Scan for the cell matching the given text and deliver its (X, Y) coordinate at center. 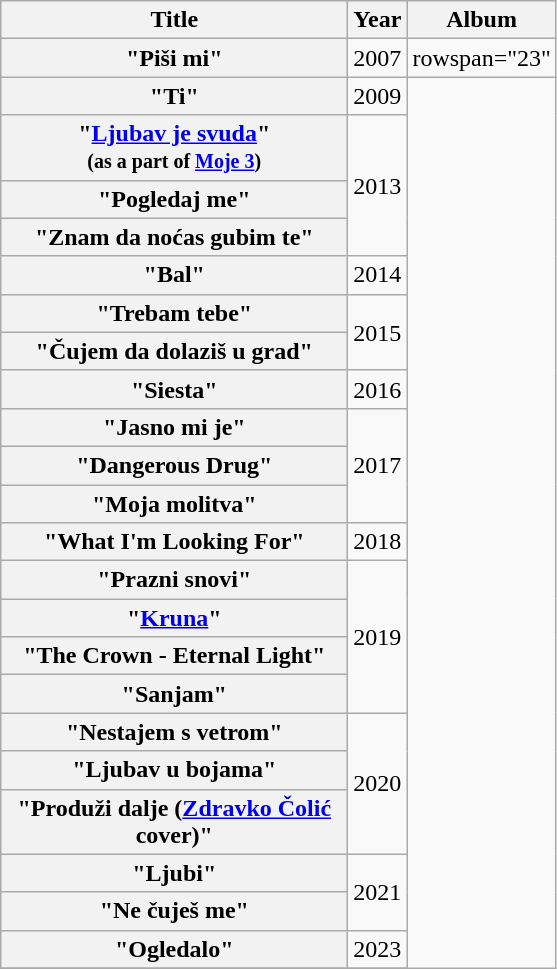
2014 (378, 275)
Title (174, 20)
"Kruna" (174, 618)
2020 (378, 784)
"Moja molitva" (174, 503)
2019 (378, 637)
"Ljubi" (174, 873)
"Ogledalo" (174, 949)
"What I'm Looking For" (174, 542)
"Piši mi" (174, 58)
2017 (378, 465)
"Prazni snovi" (174, 580)
"Siesta" (174, 389)
2023 (378, 949)
2013 (378, 186)
2009 (378, 96)
2015 (378, 332)
"Pogledaj me" (174, 199)
Year (378, 20)
2016 (378, 389)
"The Crown - Eternal Light" (174, 656)
2021 (378, 892)
rowspan="23" (482, 58)
"Ljubav je svuda"(as a part of Moje 3) (174, 148)
Album (482, 20)
"Čujem da dolaziš u grad" (174, 351)
"Ti" (174, 96)
2018 (378, 542)
2007 (378, 58)
"Nestajem s vetrom" (174, 732)
"Dangerous Drug" (174, 465)
"Produži dalje (Zdravko Čolić cover)" (174, 822)
"Jasno mi je" (174, 427)
"Trebam tebe" (174, 313)
"Ne čuješ me" (174, 911)
"Ljubav u bojama" (174, 770)
"Znam da noćas gubim te" (174, 237)
"Sanjam" (174, 694)
"Bal" (174, 275)
